Provide the (X, Y) coordinate of the cell's center where the given text is located.  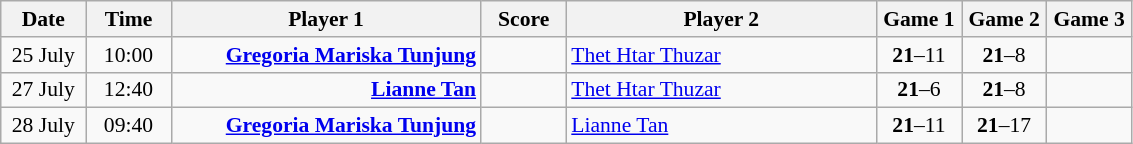
Player 2 (721, 19)
21–6 (918, 90)
09:40 (128, 126)
Time (128, 19)
28 July (44, 126)
10:00 (128, 55)
12:40 (128, 90)
Player 1 (326, 19)
Game 3 (1090, 19)
Score (524, 19)
Date (44, 19)
Game 2 (1004, 19)
21–17 (1004, 126)
Game 1 (918, 19)
27 July (44, 90)
25 July (44, 55)
